Identify which cell holds the provided text, then report its (x, y) central coordinate. 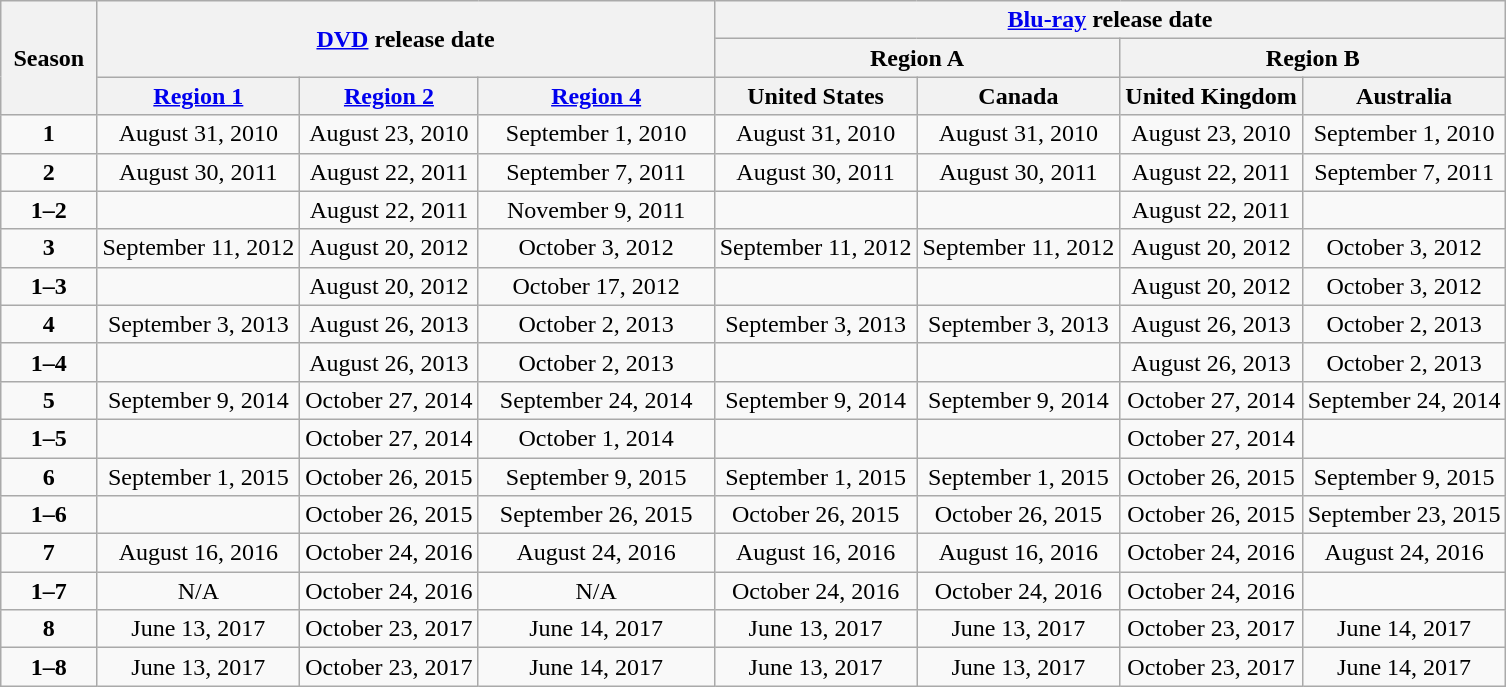
1–5 (49, 438)
7 (49, 553)
Region 2 (389, 96)
Region A (917, 58)
1–7 (49, 591)
November 9, 2011 (596, 210)
United States (816, 96)
Australia (1404, 96)
1–6 (49, 515)
1–4 (49, 362)
1–2 (49, 210)
DVD release date (406, 39)
Region B (1313, 58)
4 (49, 324)
United Kingdom (1211, 96)
Region 4 (596, 96)
Blu-ray release date (1110, 20)
1 (49, 134)
Canada (1018, 96)
Region 1 (198, 96)
October 17, 2012 (596, 286)
5 (49, 400)
1–3 (49, 286)
6 (49, 477)
October 1, 2014 (596, 438)
September 23, 2015 (1404, 515)
8 (49, 629)
1–8 (49, 667)
2 (49, 172)
September 26, 2015 (596, 515)
Season (49, 58)
3 (49, 248)
